Detect which cell encompasses the target text, then output its [X, Y] center coordinate. 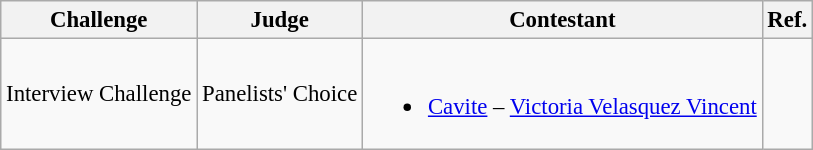
Judge [280, 20]
Panelists' Choice [280, 94]
Challenge [99, 20]
Contestant [562, 20]
Cavite – Victoria Velasquez Vincent [562, 94]
Interview Challenge [99, 94]
Ref. [787, 20]
